Extract the [X, Y] coordinate from the center of the cell holding the provided text.  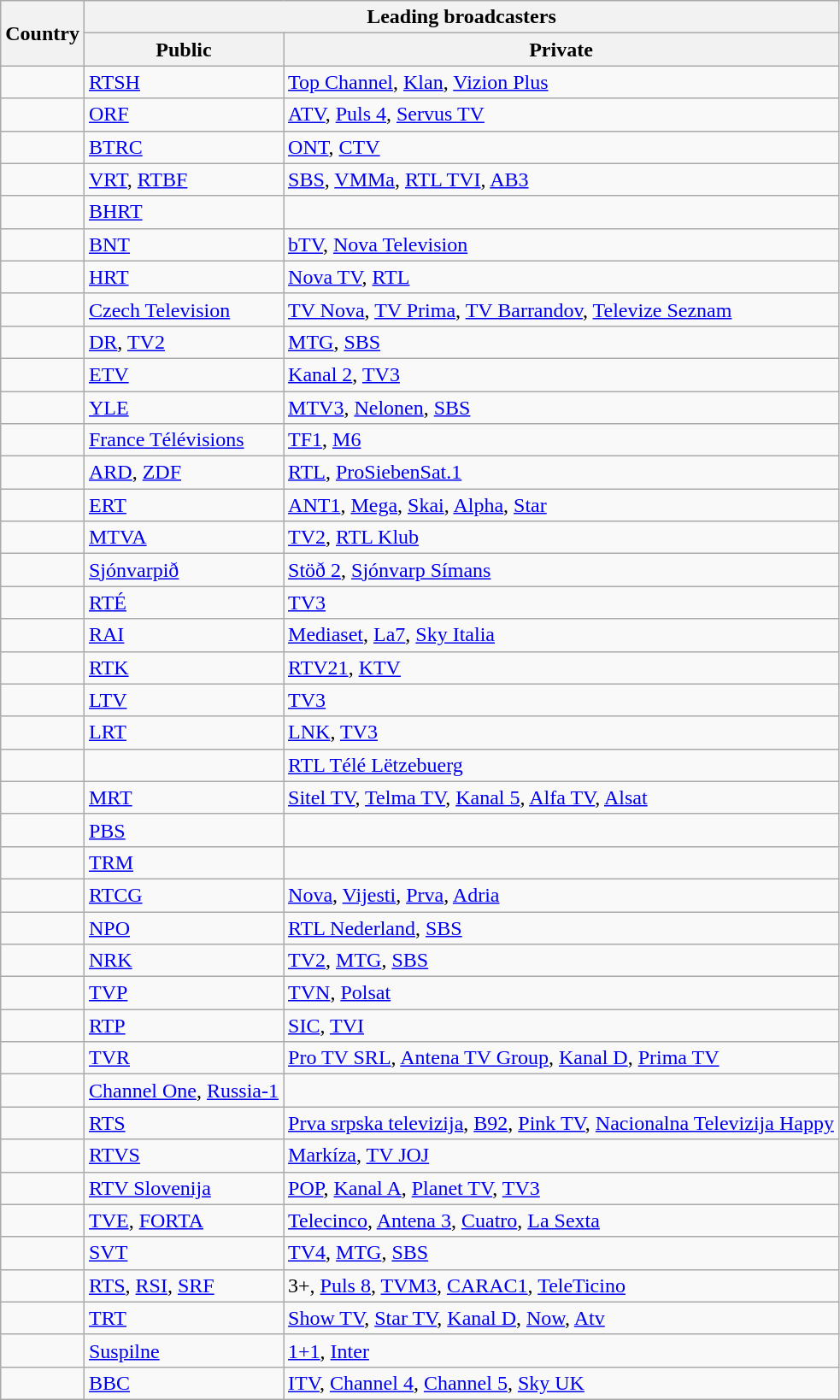
RTP [183, 1026]
SVT [183, 1253]
ORF [183, 115]
RTL Nederland, SBS [561, 927]
VRT, RTBF [183, 179]
Leading broadcasters [461, 17]
RAI [183, 635]
MTV3, Nelonen, SBS [561, 408]
LNK, TV3 [561, 732]
Sitel TV, Telma TV, Kanal 5, Alfa TV, Alsat [561, 797]
3+, Puls 8, TVM3, CARAC1, TeleTicino [561, 1285]
RTV21, KTV [561, 668]
TV2, MTG, SBS [561, 961]
LRT [183, 732]
Nova TV, RTL [561, 277]
ARD, ZDF [183, 473]
ATV, Puls 4, Servus TV [561, 115]
Czech Television [183, 309]
BTRC [183, 147]
TVP [183, 993]
TRT [183, 1318]
TVR [183, 1058]
PBS [183, 830]
Top Channel, Klan, Vizion Plus [561, 82]
LTV [183, 700]
Public [183, 50]
TF1, M6 [561, 440]
ANT1, Mega, Skai, Alpha, Star [561, 505]
RTL, ProSiebenSat.1 [561, 473]
TV Nova, TV Prima, TV Barrandov, Televize Seznam [561, 309]
TVE, FORTA [183, 1221]
RTV Slovenija [183, 1188]
Suspilne [183, 1350]
TRM [183, 862]
BBC [183, 1383]
MRT [183, 797]
Show TV, Star TV, Kanal D, Now, Atv [561, 1318]
TV2, RTL Klub [561, 538]
Channel One, Russia-1 [183, 1091]
POP, Kanal A, Planet TV, TV3 [561, 1188]
BNT [183, 244]
RTCG [183, 895]
RTS, RSI, SRF [183, 1285]
Stöð 2, Sjónvarp Símans [561, 570]
RTL Télé Lëtzebuerg [561, 765]
1+1, Inter [561, 1350]
YLE [183, 408]
RTVS [183, 1156]
ITV, Channel 4, Channel 5, Sky UK [561, 1383]
MTG, SBS [561, 342]
Private [561, 50]
Markíza, TV JOJ [561, 1156]
Country [43, 33]
Pro TV SRL, Antena TV Group, Kanal D, Prima TV [561, 1058]
Nova, Vijesti, Prva, Adria [561, 895]
Mediaset, La7, Sky Italia [561, 635]
ETV [183, 374]
ONT, CTV [561, 147]
DR, TV2 [183, 342]
NPO [183, 927]
ERT [183, 505]
BHRT [183, 212]
SIC, TVI [561, 1026]
Kanal 2, TV3 [561, 374]
NRK [183, 961]
TV4, MTG, SBS [561, 1253]
HRT [183, 277]
RTSH [183, 82]
Prva srpska televizija, B92, Pink TV, Nacionalna Televizija Happy [561, 1123]
RTS [183, 1123]
RTK [183, 668]
France Télévisions [183, 440]
MTVA [183, 538]
bTV, Nova Television [561, 244]
TVN, Polsat [561, 993]
RTÉ [183, 603]
SBS, VMMa, RTL TVI, AB3 [561, 179]
Sjónvarpið [183, 570]
Telecinco, Antena 3, Cuatro, La Sexta [561, 1221]
